Provide the (x, y) coordinate of the cell's center where the given text is located.  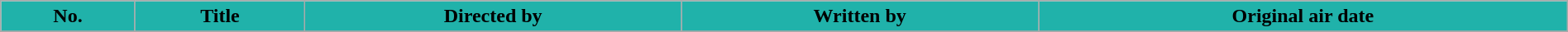
Title (220, 16)
Directed by (493, 16)
Written by (860, 16)
No. (68, 16)
Original air date (1303, 16)
